Scan for the cell matching the given text and deliver its [X, Y] coordinate at center. 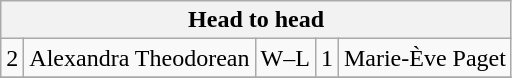
Alexandra Theodorean [140, 58]
2 [12, 58]
Head to head [256, 20]
W–L [285, 58]
1 [326, 58]
Marie-Ève Paget [424, 58]
